Determine the [X, Y] coordinate at the center of the cell enclosing the given text.  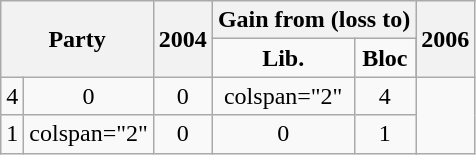
2004 [182, 39]
2006 [446, 39]
Bloc [385, 58]
Gain from (loss to) [314, 20]
Lib. [283, 58]
Party [78, 39]
